For the text-containing cell, return its midpoint in (X, Y) coordinate format. 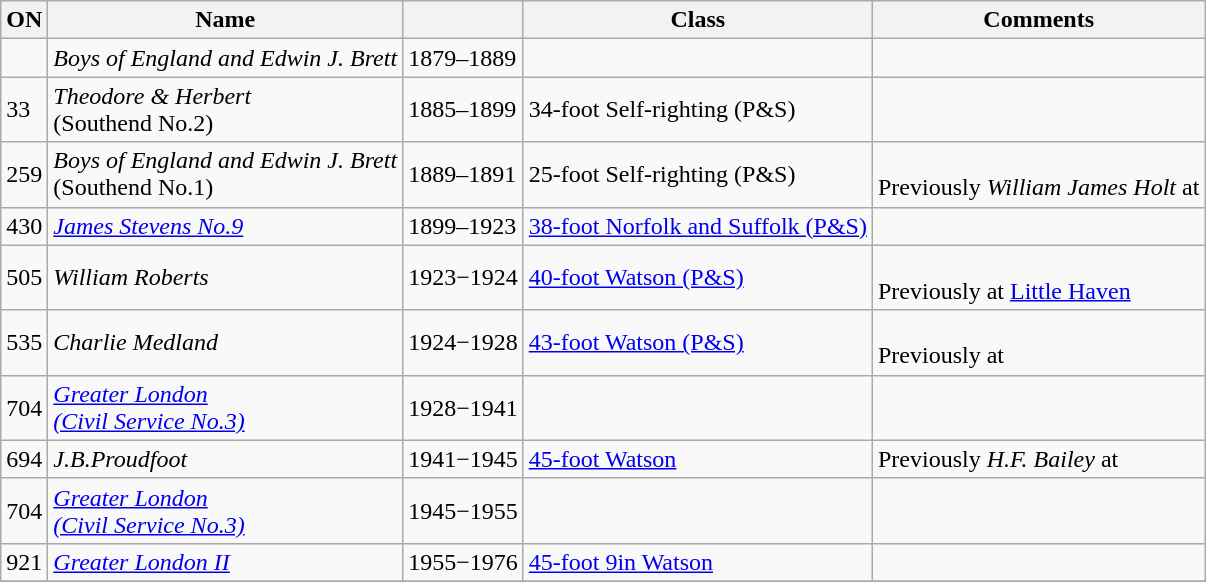
259 (24, 174)
1945−1955 (464, 510)
1928−1941 (464, 408)
ON (24, 20)
William Roberts (226, 278)
33 (24, 110)
1941−1945 (464, 459)
Previously at Little Haven (1038, 278)
1923−1924 (464, 278)
38-foot Norfolk and Suffolk (P&S) (698, 226)
45-foot Watson (698, 459)
921 (24, 562)
Comments (1038, 20)
Class (698, 20)
Previously at (1038, 342)
James Stevens No.9 (226, 226)
Theodore & Herbert(Southend No.2) (226, 110)
34-foot Self-righting (P&S) (698, 110)
Name (226, 20)
694 (24, 459)
Boys of England and Edwin J. Brett(Southend No.1) (226, 174)
45-foot 9in Watson (698, 562)
Previously William James Holt at (1038, 174)
1889–1891 (464, 174)
1924−1928 (464, 342)
Charlie Medland (226, 342)
1879–1889 (464, 58)
1955−1976 (464, 562)
Greater London II (226, 562)
430 (24, 226)
40-foot Watson (P&S) (698, 278)
43-foot Watson (P&S) (698, 342)
535 (24, 342)
1885–1899 (464, 110)
1899–1923 (464, 226)
Previously H.F. Bailey at (1038, 459)
25-foot Self-righting (P&S) (698, 174)
505 (24, 278)
J.B.Proudfoot (226, 459)
Boys of England and Edwin J. Brett (226, 58)
